Detect which cell encompasses the target text, then output its [x, y] center coordinate. 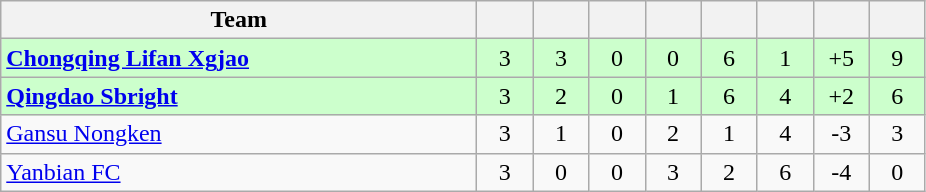
Yanbian FC [239, 172]
-3 [841, 134]
-4 [841, 172]
Qingdao Sbright [239, 96]
+2 [841, 96]
9 [897, 58]
Gansu Nongken [239, 134]
+5 [841, 58]
Team [239, 20]
Chongqing Lifan Xgjao [239, 58]
